Output the [X, Y] coordinate of the center of the cell containing the given text.  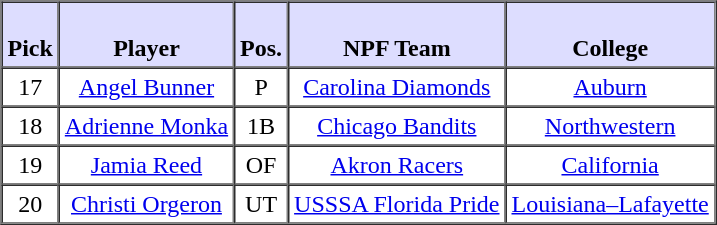
17 [30, 88]
Jamia Reed [146, 166]
P [261, 88]
Pick [30, 35]
1B [261, 126]
19 [30, 166]
Louisiana–Lafayette [610, 204]
Pos. [261, 35]
Adrienne Monka [146, 126]
NPF Team [396, 35]
UT [261, 204]
USSSA Florida Pride [396, 204]
California [610, 166]
18 [30, 126]
Carolina Diamonds [396, 88]
Player [146, 35]
OF [261, 166]
Christi Orgeron [146, 204]
Chicago Bandits [396, 126]
Auburn [610, 88]
Akron Racers [396, 166]
Northwestern [610, 126]
20 [30, 204]
Angel Bunner [146, 88]
College [610, 35]
